Return the (x, y) coordinate for the center point of the cell that contains the specified text.  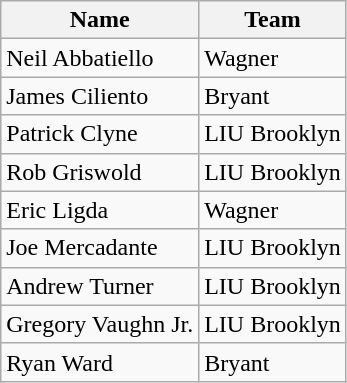
Andrew Turner (100, 286)
Eric Ligda (100, 210)
Team (273, 20)
Rob Griswold (100, 172)
Gregory Vaughn Jr. (100, 324)
Patrick Clyne (100, 134)
Ryan Ward (100, 362)
Joe Mercadante (100, 248)
Name (100, 20)
Neil Abbatiello (100, 58)
James Ciliento (100, 96)
